Provide the [x, y] coordinate of the cell's center where the given text is located.  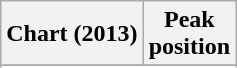
Chart (2013) [72, 34]
Peakposition [189, 34]
